Return the (X, Y) coordinate for the center point of the cell that contains the specified text.  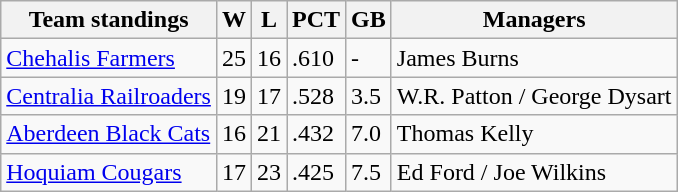
Centralia Railroaders (109, 96)
23 (268, 172)
W.R. Patton / George Dysart (534, 96)
.528 (316, 96)
Thomas Kelly (534, 134)
Chehalis Farmers (109, 58)
Team standings (109, 20)
GB (369, 20)
Managers (534, 20)
PCT (316, 20)
7.0 (369, 134)
19 (234, 96)
.610 (316, 58)
Ed Ford / Joe Wilkins (534, 172)
L (268, 20)
3.5 (369, 96)
7.5 (369, 172)
.425 (316, 172)
21 (268, 134)
25 (234, 58)
Hoquiam Cougars (109, 172)
Aberdeen Black Cats (109, 134)
James Burns (534, 58)
W (234, 20)
- (369, 58)
.432 (316, 134)
